From the cell containing the given text, extract its center point as [x, y] coordinate. 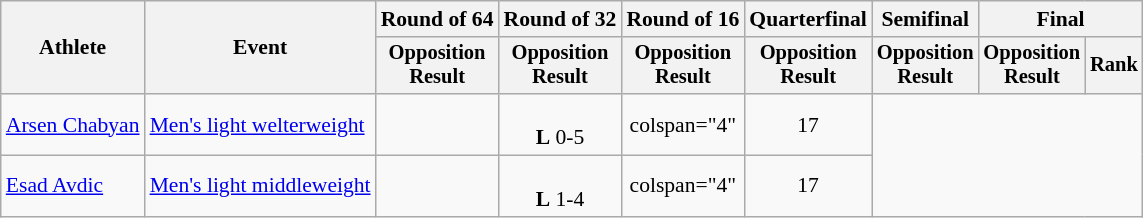
Rank [1114, 66]
Event [260, 48]
Round of 32 [560, 19]
Men's light middleweight [260, 186]
Athlete [73, 48]
Final [1061, 19]
Quarterfinal [808, 19]
Round of 16 [682, 19]
L 0-5 [560, 124]
Men's light welterweight [260, 124]
Esad Avdic [73, 186]
Arsen Chabyan [73, 124]
Round of 64 [438, 19]
L 1-4 [560, 186]
Semifinal [926, 19]
